Scan for the cell matching the given text and deliver its [X, Y] coordinate at center. 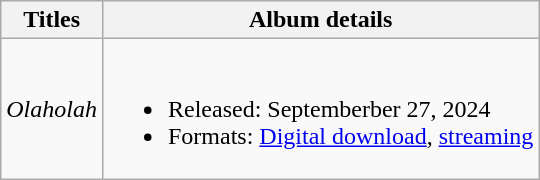
Album details [320, 20]
Released: Septemberber 27, 2024Formats: Digital download, streaming [320, 109]
Titles [52, 20]
Olaholah [52, 109]
